Extract the (X, Y) coordinate from the center of the cell holding the provided text.  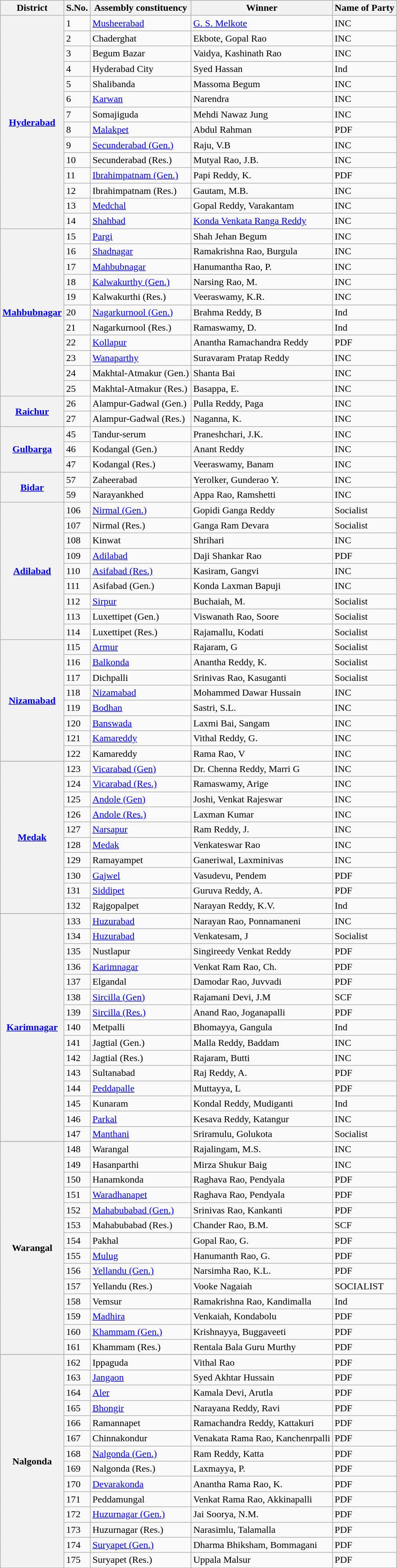
131 (77, 890)
11 (77, 175)
Narayan Reddy, K.V. (262, 906)
Pulla Reddy, Paga (262, 403)
Damodar Rao, Juvvadi (262, 982)
10 (77, 160)
Guruva Reddy, A. (262, 890)
45 (77, 434)
118 (77, 693)
Vasudevu, Pendem (262, 875)
Vithal Rao (262, 1362)
Gopal Rao, G. (262, 1241)
163 (77, 1377)
112 (77, 601)
Ramayampet (141, 860)
Secunderabad (Res.) (141, 160)
Kunaram (141, 1103)
121 (77, 738)
Alampur-Gadwal (Res.) (141, 419)
Huzurnagar (Res.) (141, 1530)
Shrihari (262, 541)
Kinwat (141, 541)
115 (77, 647)
Muttayya, L (262, 1088)
134 (77, 936)
Andole (Res.) (141, 814)
Rajaram, G (262, 647)
Begum Bazar (141, 54)
119 (77, 708)
Daji Shankar Rao (262, 556)
171 (77, 1499)
111 (77, 586)
147 (77, 1134)
17 (77, 267)
Makhtal-Atmakur (Gen.) (141, 373)
Sircilla (Gen) (141, 997)
166 (77, 1423)
19 (77, 297)
158 (77, 1301)
20 (77, 312)
Shah Jehan Begum (262, 236)
Makhtal-Atmakur (Res.) (141, 388)
Ramaswamy, D. (262, 327)
113 (77, 616)
4 (77, 69)
9 (77, 145)
Raju, V.B (262, 145)
Syed Akhtar Hussain (262, 1377)
Shalibanda (141, 84)
160 (77, 1332)
Uppala Malsur (262, 1560)
Narayana Reddy, Ravi (262, 1408)
162 (77, 1362)
Kasiram, Gangvi (262, 571)
Yellandu (Gen.) (141, 1271)
Kodangal (Gen.) (141, 449)
108 (77, 541)
Massoma Begum (262, 84)
Rajgopalpet (141, 906)
153 (77, 1225)
137 (77, 982)
Buchaiah, M. (262, 601)
14 (77, 221)
Hanumantha Rao, P. (262, 267)
Anantha Ramachandra Reddy (262, 343)
Singireedy Venkat Reddy (262, 952)
151 (77, 1195)
Yellandu (Res.) (141, 1286)
Kondal Reddy, Mudiganti (262, 1103)
Ramakrishna Rao, Burgula (262, 251)
159 (77, 1317)
Malla Reddy, Baddam (262, 1043)
Raj Reddy, A. (262, 1073)
Armur (141, 647)
Nalgonda (Res.) (141, 1469)
Nirmal (Res.) (141, 525)
Jagtial (Res.) (141, 1058)
Musheerabad (141, 23)
144 (77, 1088)
Assembly constituency (141, 8)
Vooke Nagaiah (262, 1286)
149 (77, 1165)
16 (77, 251)
Pakhal (141, 1241)
173 (77, 1530)
Bodhan (141, 708)
117 (77, 678)
Zaheerabad (141, 480)
175 (77, 1560)
Hanamkonda (141, 1180)
109 (77, 556)
Mirza Shukur Baig (262, 1165)
47 (77, 465)
57 (77, 480)
Suravaram Pratap Reddy (262, 358)
27 (77, 419)
Anand Rao, Joganapalli (262, 1012)
Vemsur (141, 1301)
Praneshchari, J.K. (262, 434)
22 (77, 343)
8 (77, 130)
Vicarabad (Res.) (141, 784)
26 (77, 403)
Rentala Bala Guru Murthy (262, 1347)
156 (77, 1271)
Sirpur (141, 601)
145 (77, 1103)
174 (77, 1545)
Rama Rao, V (262, 754)
Andole (Gen) (141, 799)
Ramakrishna Rao, Kandimalla (262, 1301)
Srinivas Rao, Kasuganti (262, 678)
127 (77, 830)
Gopidi Ganga Reddy (262, 510)
110 (77, 571)
Suryapet (Gen.) (141, 1545)
130 (77, 875)
Hyderabad City (141, 69)
Secunderabad (Gen.) (141, 145)
SOCIALIST (365, 1286)
Brahma Reddy, B (262, 312)
Srinivas Rao, Kankanti (262, 1210)
5 (77, 84)
Asifabad (Gen.) (141, 586)
Winner (262, 8)
S.No. (77, 8)
Laxmi Bai, Sangam (262, 723)
Jai Soorya, N.M. (262, 1514)
Khammam (Gen.) (141, 1332)
168 (77, 1454)
Narsing Rao, M. (262, 282)
Sultanabad (141, 1073)
Ram Reddy, Katta (262, 1454)
Somajiguda (141, 114)
Khammam (Res.) (141, 1347)
Alampur-Gadwal (Gen.) (141, 403)
Mahabubabad (Gen.) (141, 1210)
Siddipet (141, 890)
142 (77, 1058)
Asifabad (Res.) (141, 571)
152 (77, 1210)
Venkat Rama Rao, Akkinapalli (262, 1499)
Appa Rao, Ramshetti (262, 495)
District (32, 8)
15 (77, 236)
129 (77, 860)
Kodangal (Res.) (141, 465)
13 (77, 206)
Vaidya, Kashinath Rao (262, 54)
Manthani (141, 1134)
6 (77, 99)
Ram Reddy, J. (262, 830)
Rajaram, Butti (262, 1058)
G. S. Melkote (262, 23)
Gopal Reddy, Varakantam (262, 206)
128 (77, 845)
Venakata Rama Rao, Kanchenrpalli (262, 1438)
107 (77, 525)
Chaderghat (141, 38)
46 (77, 449)
Shahbad (141, 221)
Mahabubabad (Res.) (141, 1225)
Tandur-serum (141, 434)
141 (77, 1043)
Ramaswamy, Arige (262, 784)
Konda Laxman Bapuji (262, 586)
Ippaguda (141, 1362)
143 (77, 1073)
148 (77, 1149)
Hasanparthi (141, 1165)
Rajalingam, M.S. (262, 1149)
164 (77, 1392)
Papi Reddy, K. (262, 175)
Pargi (141, 236)
1 (77, 23)
Bhongir (141, 1408)
Vithal Reddy, G. (262, 738)
18 (77, 282)
Narsapur (141, 830)
Nalgonda (Gen.) (141, 1454)
Ekbote, Gopal Rao (262, 38)
Basappa, E. (262, 388)
126 (77, 814)
23 (77, 358)
24 (77, 373)
Nirmal (Gen.) (141, 510)
3 (77, 54)
Medchal (141, 206)
Ramannapet (141, 1423)
Laxmayya, P. (262, 1469)
Narsimha Rao, K.L. (262, 1271)
132 (77, 906)
Ganeriwal, Laxminivas (262, 860)
Parkal (141, 1119)
Huzurnagar (Gen.) (141, 1514)
2 (77, 38)
Bidar (32, 487)
Narendra (262, 99)
172 (77, 1514)
Kollapur (141, 343)
Anant Reddy (262, 449)
Peddapalle (141, 1088)
Kalwakurthy (Gen.) (141, 282)
Aler (141, 1392)
Sastri, S.L. (262, 708)
Abdul Rahman (262, 130)
114 (77, 632)
Kamala Devi, Arutla (262, 1392)
Ibrahimpatnam (Res.) (141, 191)
150 (77, 1180)
Sircilla (Res.) (141, 1012)
Gulbarga (32, 449)
133 (77, 921)
161 (77, 1347)
Venkaiah, Kondabolu (262, 1317)
120 (77, 723)
Elgandal (141, 982)
Joshi, Venkat Rajeswar (262, 799)
122 (77, 754)
123 (77, 769)
Luxettipet (Gen.) (141, 616)
Kesava Reddy, Katangur (262, 1119)
Peddamungal (141, 1499)
125 (77, 799)
Rajamallu, Kodati (262, 632)
Nalgonda (32, 1461)
146 (77, 1119)
140 (77, 1027)
138 (77, 997)
Madhira (141, 1317)
Syed Hassan (262, 69)
Nustlapur (141, 952)
Chinnakondur (141, 1438)
Narayan Rao, Ponnamaneni (262, 921)
Venkat Ram Rao, Ch. (262, 967)
155 (77, 1256)
Gajwel (141, 875)
Dichpalli (141, 678)
Anantha Reddy, K. (262, 662)
Naganna, K. (262, 419)
Vicarabad (Gen) (141, 769)
157 (77, 1286)
124 (77, 784)
Raichur (32, 411)
Anantha Rama Rao, K. (262, 1484)
Devarakonda (141, 1484)
136 (77, 967)
Wanaparthy (141, 358)
Nagarkurnool (Res.) (141, 327)
Gautam, M.B. (262, 191)
Shadnagar (141, 251)
25 (77, 388)
Name of Party (365, 8)
106 (77, 510)
59 (77, 495)
Sriramulu, Golukota (262, 1134)
Rajamani Devi, J.M (262, 997)
170 (77, 1484)
139 (77, 1012)
135 (77, 952)
116 (77, 662)
Suryapet (Res.) (141, 1560)
Metpalli (141, 1027)
Ramachandra Reddy, Kattakuri (262, 1423)
Bhomayya, Gangula (262, 1027)
7 (77, 114)
Venkatesam, J (262, 936)
21 (77, 327)
Banswada (141, 723)
Veeraswamy, K.R. (262, 297)
Veeraswamy, Banam (262, 465)
Ganga Ram Devara (262, 525)
Dharma Bhiksham, Bommagani (262, 1545)
Laxman Kumar (262, 814)
Konda Venkata Ranga Reddy (262, 221)
Viswanath Rao, Soore (262, 616)
Waradhanapet (141, 1195)
Narayankhed (141, 495)
Kalwakurthi (Res.) (141, 297)
Hyderabad (32, 122)
Mulug (141, 1256)
Shanta Bai (262, 373)
Jagtial (Gen.) (141, 1043)
Karwan (141, 99)
Malakpet (141, 130)
Mehdi Nawaz Jung (262, 114)
Chander Rao, B.M. (262, 1225)
167 (77, 1438)
165 (77, 1408)
154 (77, 1241)
Mutyal Rao, J.B. (262, 160)
Yerolker, Gunderao Y. (262, 480)
169 (77, 1469)
Nagarkurnool (Gen.) (141, 312)
Dr. Chenna Reddy, Marri G (262, 769)
12 (77, 191)
Hanumanth Rao, G. (262, 1256)
Narasimlu, Talamalla (262, 1530)
Balkonda (141, 662)
Luxettipet (Res.) (141, 632)
Mohammed Dawar Hussain (262, 693)
Krishnayya, Buggaveeti (262, 1332)
Venkateswar Rao (262, 845)
Jangaon (141, 1377)
Ibrahimpatnam (Gen.) (141, 175)
